Extract the [X, Y] coordinate from the center of the cell holding the provided text.  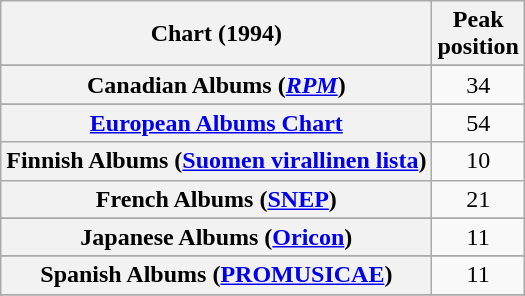
Peakposition [478, 34]
Japanese Albums (Oricon) [216, 237]
Chart (1994) [216, 34]
French Albums (SNEP) [216, 199]
Canadian Albums (RPM) [216, 85]
54 [478, 123]
34 [478, 85]
21 [478, 199]
European Albums Chart [216, 123]
10 [478, 161]
Finnish Albums (Suomen virallinen lista) [216, 161]
Spanish Albums (PROMUSICAE) [216, 275]
